For the text-containing cell, return its midpoint in [X, Y] coordinate format. 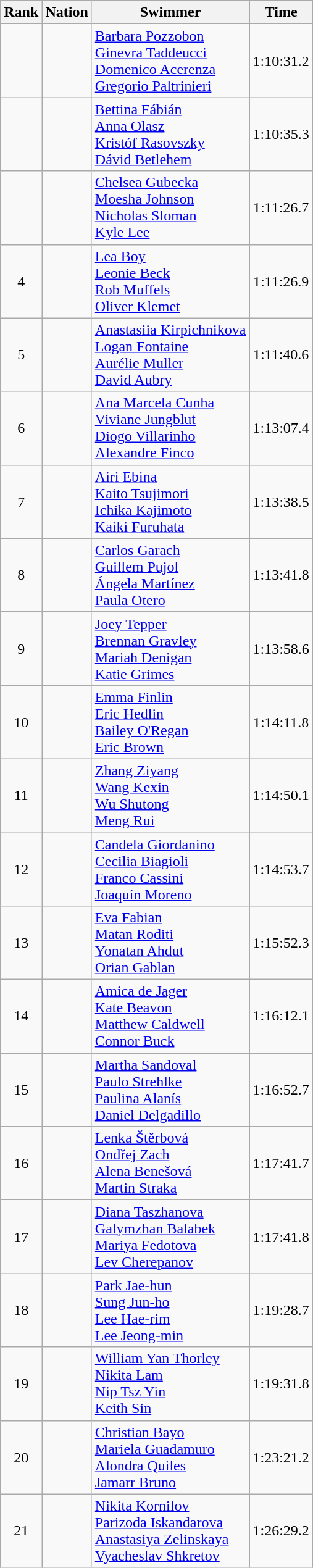
Christian BayoMariela GuadamuroAlondra QuilesJamarr Bruno [170, 1457]
17 [21, 1237]
8 [21, 575]
1:13:41.8 [281, 575]
Swimmer [170, 12]
7 [21, 501]
Ana Marcela CunhaViviane JungblutDiogo VillarinhoAlexandre Finco [170, 428]
13 [21, 943]
1:19:28.7 [281, 1310]
Nation [67, 12]
1:14:53.7 [281, 869]
1:10:31.2 [281, 60]
Anastasiia KirpichnikovaLogan FontaineAurélie MullerDavid Aubry [170, 354]
16 [21, 1163]
15 [21, 1090]
Chelsea GubeckaMoesha JohnsonNicholas SlomanKyle Lee [170, 207]
Diana TaszhanovaGalymzhan BalabekMariya FedotovaLev Cherepanov [170, 1237]
1:14:50.1 [281, 795]
Lenka ŠtěrbováOndřej ZachAlena BenešováMartin Straka [170, 1163]
10 [21, 722]
Zhang ZiyangWang KexinWu ShutongMeng Rui [170, 795]
Park Jae-hunSung Jun-ho Lee Hae-rimLee Jeong-min [170, 1310]
Amica de JagerKate BeavonMatthew CaldwellConnor Buck [170, 1016]
1:26:29.2 [281, 1531]
Candela GiordaninoCecilia BiagioliFranco CassiniJoaquín Moreno [170, 869]
1:17:41.8 [281, 1237]
1:14:11.8 [281, 722]
1:13:58.6 [281, 648]
Nikita KornilovParizoda IskandarovaAnastasiya ZelinskayaVyacheslav Shkretov [170, 1531]
4 [21, 281]
Lea BoyLeonie BeckRob MuffelsOliver Klemet [170, 281]
1:13:07.4 [281, 428]
1:10:35.3 [281, 135]
Joey TepperBrennan GravleyMariah DeniganKatie Grimes [170, 648]
Barbara PozzobonGinevra TaddeucciDomenico AcerenzaGregorio Paltrinieri [170, 60]
Martha SandovalPaulo StrehlkePaulina AlanísDaniel Delgadillo [170, 1090]
9 [21, 648]
1:23:21.2 [281, 1457]
1:11:40.6 [281, 354]
1:11:26.7 [281, 207]
1:16:52.7 [281, 1090]
1:17:41.7 [281, 1163]
Rank [21, 12]
1:15:52.3 [281, 943]
18 [21, 1310]
20 [21, 1457]
21 [21, 1531]
14 [21, 1016]
Eva FabianMatan RoditiYonatan AhdutOrian Gablan [170, 943]
12 [21, 869]
Time [281, 12]
William Yan ThorleyNikita LamNip Tsz YinKeith Sin [170, 1384]
1:16:12.1 [281, 1016]
1:19:31.8 [281, 1384]
1:13:38.5 [281, 501]
11 [21, 795]
5 [21, 354]
Emma FinlinEric HedlinBailey O'ReganEric Brown [170, 722]
Bettina FábiánAnna OlaszKristóf RasovszkyDávid Betlehem [170, 135]
1:11:26.9 [281, 281]
6 [21, 428]
19 [21, 1384]
Airi EbinaKaito TsujimoriIchika Kajimoto Kaiki Furuhata [170, 501]
Carlos GarachGuillem PujolÁngela MartínezPaula Otero [170, 575]
